From the cell containing the given text, extract its center point as [x, y] coordinate. 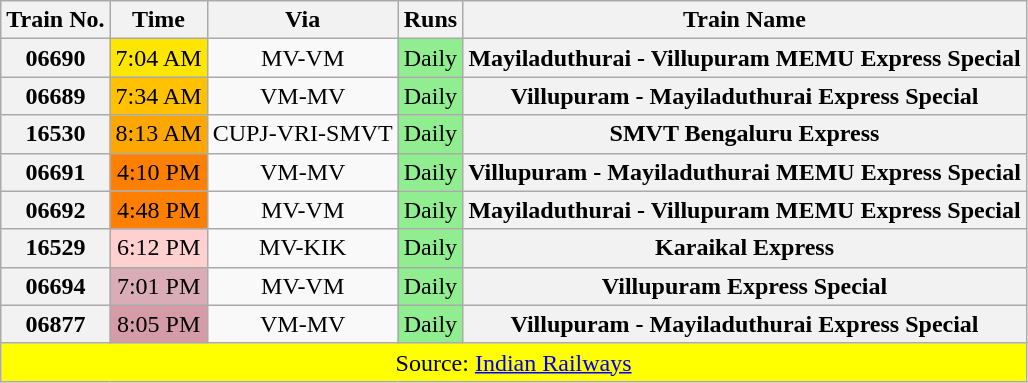
16530 [56, 134]
6:12 PM [158, 248]
7:34 AM [158, 96]
Villupuram Express Special [745, 286]
06877 [56, 324]
06689 [56, 96]
8:05 PM [158, 324]
Train No. [56, 20]
Villupuram - Mayiladuthurai MEMU Express Special [745, 172]
06692 [56, 210]
7:04 AM [158, 58]
MV-KIK [302, 248]
Via [302, 20]
Karaikal Express [745, 248]
Source: Indian Railways [514, 362]
SMVT Bengaluru Express [745, 134]
4:48 PM [158, 210]
8:13 AM [158, 134]
7:01 PM [158, 286]
06691 [56, 172]
Runs [430, 20]
16529 [56, 248]
4:10 PM [158, 172]
Time [158, 20]
06690 [56, 58]
Train Name [745, 20]
06694 [56, 286]
CUPJ-VRI-SMVT [302, 134]
